Extract the (x, y) coordinate from the center of the cell holding the provided text.  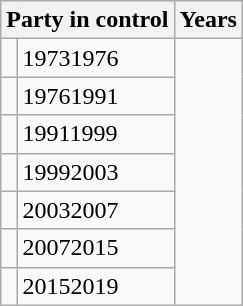
19761991 (96, 96)
19911999 (96, 134)
20072015 (96, 248)
Years (208, 20)
19731976 (96, 58)
Party in control (88, 20)
20032007 (96, 210)
19992003 (96, 172)
20152019 (96, 286)
